Capture the cell that displays the provided text and extract its [X, Y] central coordinate. 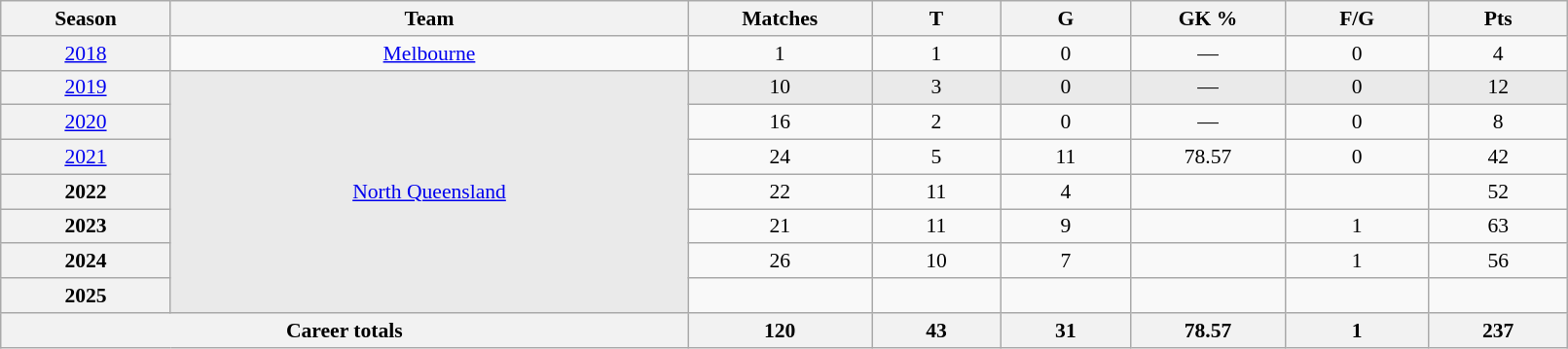
3 [936, 87]
7 [1065, 262]
5 [936, 157]
F/G [1357, 18]
26 [781, 262]
2024 [86, 262]
Team [429, 18]
2022 [86, 192]
2018 [86, 53]
North Queensland [429, 191]
63 [1499, 227]
24 [781, 157]
8 [1499, 122]
G [1065, 18]
43 [936, 331]
GK % [1207, 18]
2 [936, 122]
2020 [86, 122]
2023 [86, 227]
9 [1065, 227]
12 [1499, 87]
22 [781, 192]
237 [1499, 331]
2019 [86, 87]
Career totals [345, 331]
42 [1499, 157]
21 [781, 227]
Pts [1499, 18]
Season [86, 18]
T [936, 18]
120 [781, 331]
31 [1065, 331]
Melbourne [429, 53]
2021 [86, 157]
2025 [86, 296]
16 [781, 122]
52 [1499, 192]
56 [1499, 262]
Matches [781, 18]
